Pinpoint the cell where the given text exists, returning its [X, Y] midpoint coordinate. 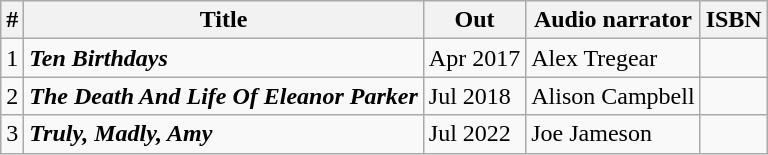
Out [474, 20]
Apr 2017 [474, 58]
Alex Tregear [613, 58]
Truly, Madly, Amy [224, 134]
Audio narrator [613, 20]
Alison Campbell [613, 96]
Joe Jameson [613, 134]
# [12, 20]
3 [12, 134]
Title [224, 20]
Jul 2022 [474, 134]
Jul 2018 [474, 96]
The Death And Life Of Eleanor Parker [224, 96]
2 [12, 96]
1 [12, 58]
ISBN [734, 20]
Ten Birthdays [224, 58]
